Pinpoint the cell where the given text exists, returning its (x, y) midpoint coordinate. 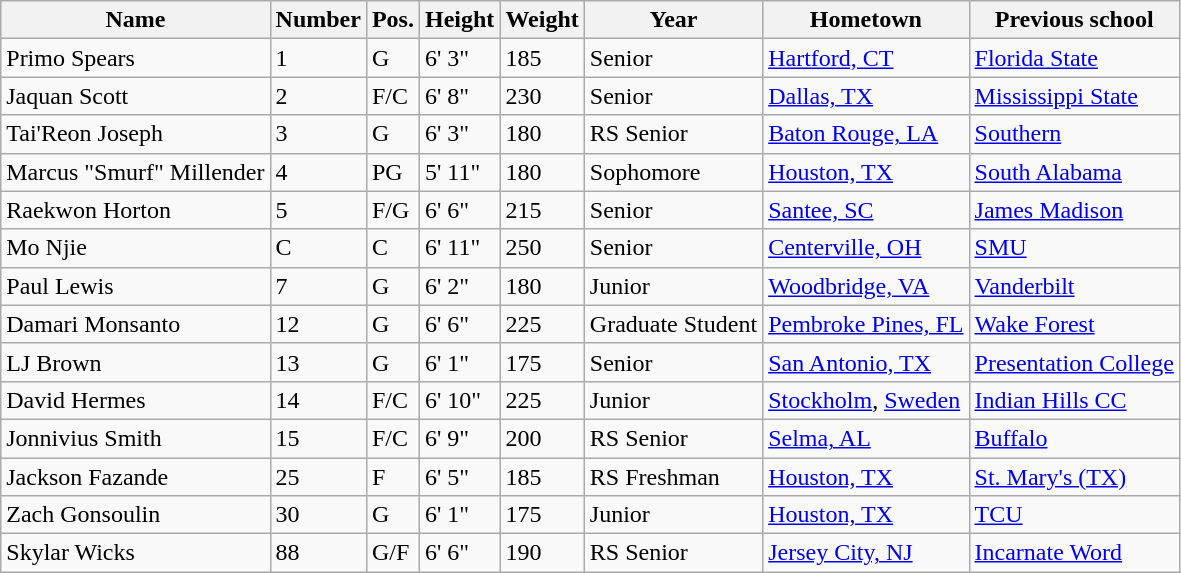
South Alabama (1074, 172)
2 (318, 96)
6' 9" (459, 438)
3 (318, 134)
Jaquan Scott (136, 96)
Dallas, TX (866, 96)
Southern (1074, 134)
6' 8" (459, 96)
Pembroke Pines, FL (866, 324)
Mo Njie (136, 248)
Presentation College (1074, 362)
Raekwon Horton (136, 210)
Year (673, 20)
Jersey City, NJ (866, 553)
7 (318, 286)
200 (542, 438)
Mississippi State (1074, 96)
Jackson Fazande (136, 477)
Baton Rouge, LA (866, 134)
6' 2" (459, 286)
Height (459, 20)
SMU (1074, 248)
12 (318, 324)
Hartford, CT (866, 58)
San Antonio, TX (866, 362)
Weight (542, 20)
Marcus "Smurf" Millender (136, 172)
15 (318, 438)
6' 11" (459, 248)
Zach Gonsoulin (136, 515)
Graduate Student (673, 324)
F (392, 477)
G/F (392, 553)
Stockholm, Sweden (866, 400)
Skylar Wicks (136, 553)
1 (318, 58)
Number (318, 20)
David Hermes (136, 400)
LJ Brown (136, 362)
6' 5" (459, 477)
25 (318, 477)
Tai'Reon Joseph (136, 134)
St. Mary's (TX) (1074, 477)
4 (318, 172)
Florida State (1074, 58)
Incarnate Word (1074, 553)
Wake Forest (1074, 324)
James Madison (1074, 210)
Centerville, OH (866, 248)
Pos. (392, 20)
Jonnivius Smith (136, 438)
Buffalo (1074, 438)
6' 10" (459, 400)
Selma, AL (866, 438)
215 (542, 210)
Sophomore (673, 172)
Vanderbilt (1074, 286)
230 (542, 96)
14 (318, 400)
Damari Monsanto (136, 324)
Name (136, 20)
Previous school (1074, 20)
30 (318, 515)
5 (318, 210)
88 (318, 553)
Santee, SC (866, 210)
Indian Hills CC (1074, 400)
PG (392, 172)
TCU (1074, 515)
RS Freshman (673, 477)
Woodbridge, VA (866, 286)
13 (318, 362)
190 (542, 553)
F/G (392, 210)
Paul Lewis (136, 286)
Hometown (866, 20)
Primo Spears (136, 58)
5' 11" (459, 172)
250 (542, 248)
